Scan for the cell matching the given text and deliver its (x, y) coordinate at center. 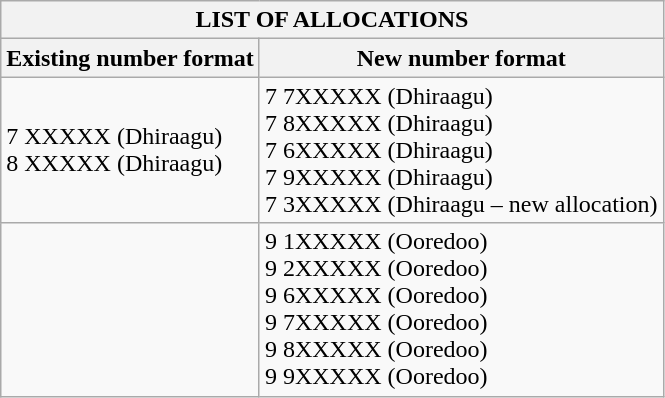
Existing number format (130, 58)
7 XXXXX (Dhiraagu)8 XXXXX (Dhiraagu) (130, 150)
9 1XXXXX (Ooredoo)9 2XXXXX (Ooredoo)9 6XXXXX (Ooredoo)9 7XXXXX (Ooredoo)9 8XXXXX (Ooredoo)9 9XXXXX (Ooredoo) (461, 310)
7 7XXXXX (Dhiraagu)7 8XXXXX (Dhiraagu)7 6XXXXX (Dhiraagu)7 9XXXXX (Dhiraagu)7 3XXXXX (Dhiraagu – new allocation) (461, 150)
New number format (461, 58)
LIST OF ALLOCATIONS (332, 20)
